For the text-containing cell, return its midpoint in [X, Y] coordinate format. 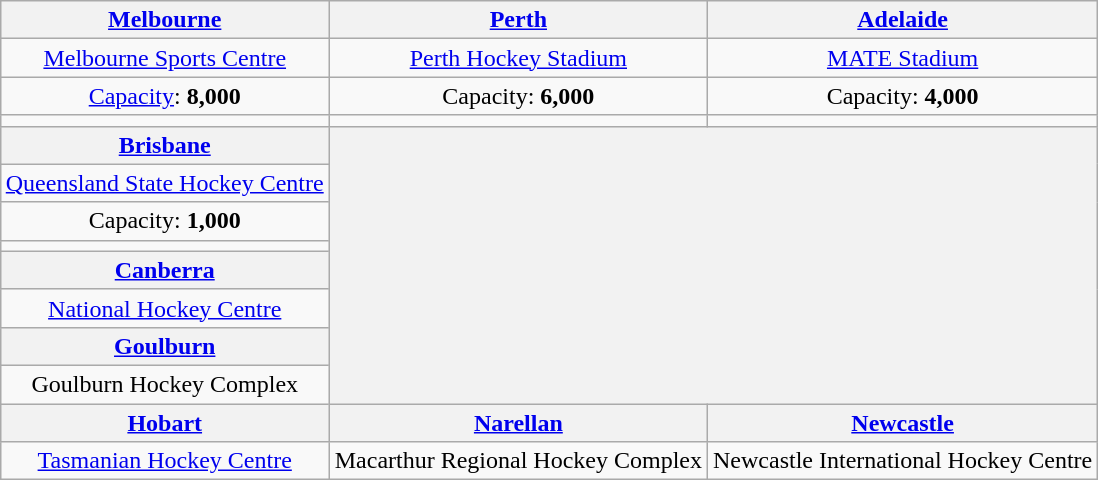
Queensland State Hockey Centre [164, 183]
Goulburn Hockey Complex [164, 384]
Newcastle [903, 423]
Melbourne [164, 20]
Hobart [164, 423]
Brisbane [164, 145]
Capacity: 1,000 [164, 221]
Perth [518, 20]
Perth Hockey Stadium [518, 58]
Capacity: 4,000 [903, 96]
Capacity: 6,000 [518, 96]
MATE Stadium [903, 58]
National Hockey Centre [164, 308]
Adelaide [903, 20]
Goulburn [164, 346]
Melbourne Sports Centre [164, 58]
Capacity: 8,000 [164, 96]
Newcastle International Hockey Centre [903, 461]
Macarthur Regional Hockey Complex [518, 461]
Narellan [518, 423]
Canberra [164, 270]
Tasmanian Hockey Centre [164, 461]
